Provide the (x, y) coordinate of the cell's center where the given text is located.  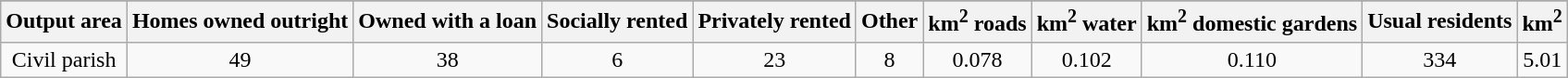
6 (618, 59)
Socially rented (618, 22)
49 (240, 59)
0.078 (977, 59)
0.102 (1086, 59)
0.110 (1252, 59)
Usual residents (1439, 22)
23 (775, 59)
km2 water (1086, 22)
8 (889, 59)
Privately rented (775, 22)
Other (889, 22)
Civil parish (65, 59)
km2 roads (977, 22)
km2 domestic gardens (1252, 22)
Output area (65, 22)
Owned with a loan (448, 22)
Homes owned outright (240, 22)
38 (448, 59)
334 (1439, 59)
5.01 (1542, 59)
km2 (1542, 22)
